Return the [x, y] coordinate for the center point of the cell that contains the specified text.  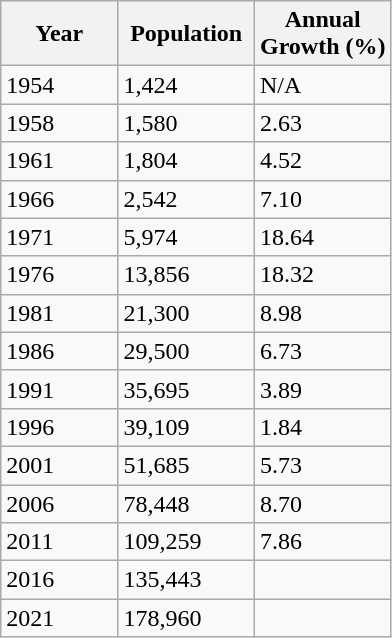
2021 [60, 618]
8.98 [322, 313]
51,685 [186, 465]
1971 [60, 237]
135,443 [186, 580]
1986 [60, 351]
Year [60, 34]
5,974 [186, 237]
4.52 [322, 161]
7.86 [322, 542]
78,448 [186, 503]
1966 [60, 199]
18.64 [322, 237]
1,424 [186, 85]
2.63 [322, 123]
2016 [60, 580]
18.32 [322, 275]
21,300 [186, 313]
2001 [60, 465]
1996 [60, 427]
7.10 [322, 199]
8.70 [322, 503]
1961 [60, 161]
6.73 [322, 351]
2006 [60, 503]
N/A [322, 85]
Population [186, 34]
13,856 [186, 275]
29,500 [186, 351]
5.73 [322, 465]
1958 [60, 123]
1991 [60, 389]
1981 [60, 313]
1954 [60, 85]
AnnualGrowth (%) [322, 34]
2,542 [186, 199]
109,259 [186, 542]
1976 [60, 275]
39,109 [186, 427]
35,695 [186, 389]
3.89 [322, 389]
178,960 [186, 618]
2011 [60, 542]
1.84 [322, 427]
1,804 [186, 161]
1,580 [186, 123]
